Search for the cell housing the specified text and yield its (x, y) center coordinate. 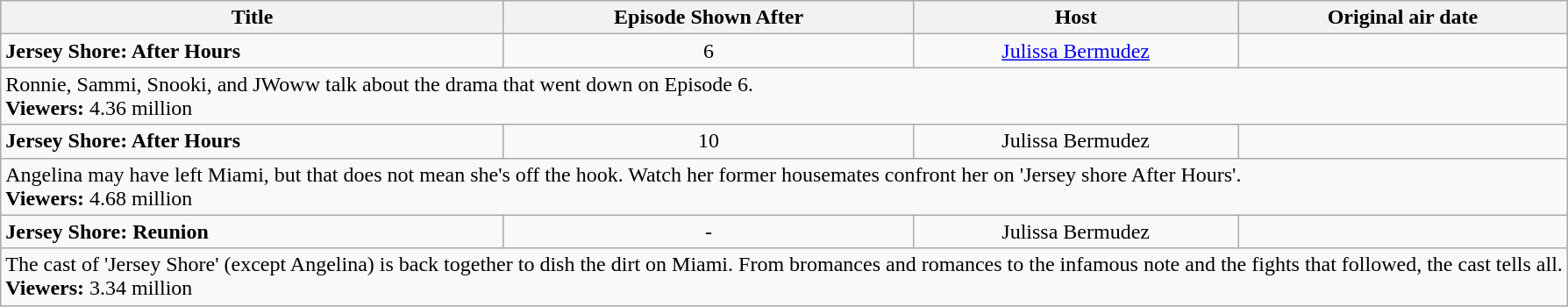
Host (1076, 18)
Episode Shown After (709, 18)
Original air date (1403, 18)
6 (709, 51)
Ronnie, Sammi, Snooki, and JWoww talk about the drama that went down on Episode 6.Viewers: 4.36 million (784, 96)
- (709, 232)
Title (253, 18)
Jersey Shore: Reunion (253, 232)
10 (709, 141)
